Output the [X, Y] coordinate of the center of the cell containing the given text.  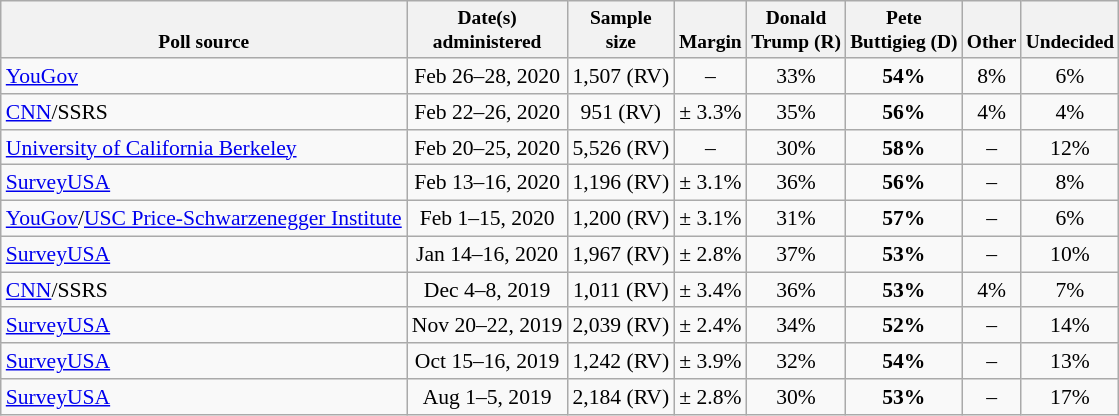
1,242 (RV) [620, 361]
2,039 (RV) [620, 326]
± 3.9% [710, 361]
± 3.4% [710, 290]
10% [1070, 254]
YouGov/USC Price-Schwarzenegger Institute [204, 219]
35% [796, 112]
Feb 22–26, 2020 [488, 112]
Feb 1–15, 2020 [488, 219]
Other [992, 30]
Nov 20–22, 2019 [488, 326]
Dec 4–8, 2019 [488, 290]
1,196 (RV) [620, 183]
DonaldTrump (R) [796, 30]
951 (RV) [620, 112]
Undecided [1070, 30]
58% [904, 148]
33% [796, 76]
13% [1070, 361]
57% [904, 219]
Aug 1–5, 2019 [488, 397]
2,184 (RV) [620, 397]
Poll source [204, 30]
7% [1070, 290]
YouGov [204, 76]
52% [904, 326]
PeteButtigieg (D) [904, 30]
Samplesize [620, 30]
5,526 (RV) [620, 148]
1,200 (RV) [620, 219]
1,967 (RV) [620, 254]
Oct 15–16, 2019 [488, 361]
12% [1070, 148]
Feb 20–25, 2020 [488, 148]
14% [1070, 326]
± 2.4% [710, 326]
Jan 14–16, 2020 [488, 254]
37% [796, 254]
32% [796, 361]
1,011 (RV) [620, 290]
± 3.3% [710, 112]
34% [796, 326]
University of California Berkeley [204, 148]
Date(s)administered [488, 30]
Feb 26–28, 2020 [488, 76]
1,507 (RV) [620, 76]
17% [1070, 397]
Margin [710, 30]
Feb 13–16, 2020 [488, 183]
31% [796, 219]
